Capture the cell that displays the provided text and extract its [x, y] central coordinate. 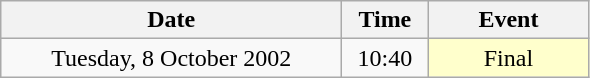
Final [508, 58]
Tuesday, 8 October 2002 [172, 58]
Date [172, 20]
Time [385, 20]
Event [508, 20]
10:40 [385, 58]
